Return [x, y] of the center of cell containing provided text 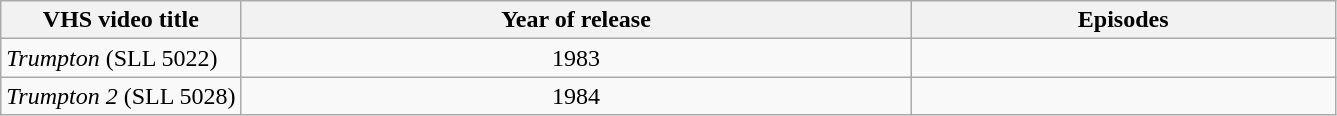
1984 [576, 96]
Episodes [1123, 20]
1983 [576, 58]
Trumpton (SLL 5022) [121, 58]
Year of release [576, 20]
Trumpton 2 (SLL 5028) [121, 96]
VHS video title [121, 20]
